Return the (X, Y) coordinate for the center point of the cell that contains the specified text.  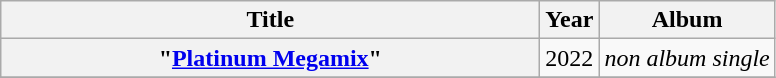
non album single (687, 58)
Title (270, 20)
Year (570, 20)
"Platinum Megamix" (270, 58)
Album (687, 20)
2022 (570, 58)
